Extract the (x, y) coordinate from the center of the cell holding the provided text.  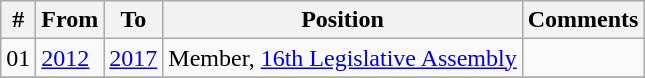
2017 (134, 58)
# (18, 20)
Member, 16th Legislative Assembly (342, 58)
01 (18, 58)
Comments (583, 20)
Position (342, 20)
From (70, 20)
2012 (70, 58)
To (134, 20)
